Pinpoint the cell where the given text exists, returning its (x, y) midpoint coordinate. 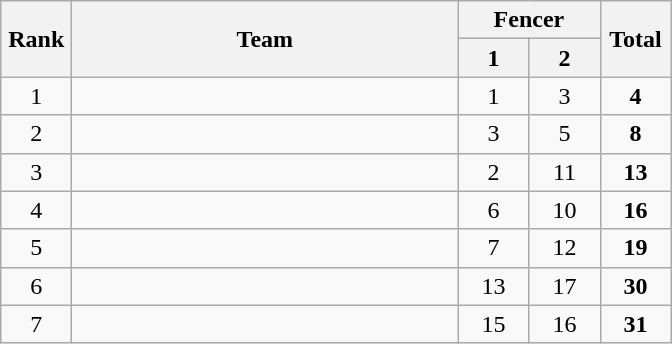
17 (564, 286)
8 (636, 134)
11 (564, 172)
30 (636, 286)
Rank (36, 39)
Team (265, 39)
10 (564, 210)
Fencer (529, 20)
12 (564, 248)
31 (636, 324)
19 (636, 248)
Total (636, 39)
15 (494, 324)
